Detect which cell encompasses the target text, then output its [x, y] center coordinate. 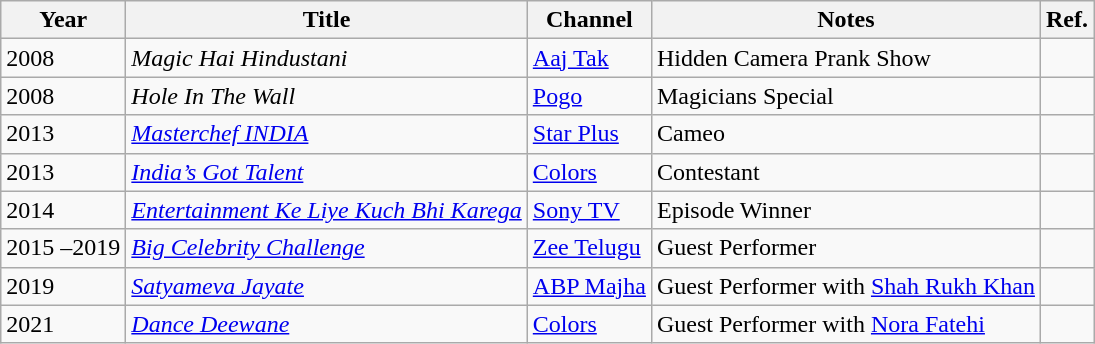
Sony TV [589, 210]
Dance Deewane [326, 324]
Title [326, 20]
Guest Performer [846, 248]
Entertainment Ke Liye Kuch Bhi Karega [326, 210]
Guest Performer with Shah Rukh Khan [846, 286]
2021 [64, 324]
Star Plus [589, 134]
Guest Performer with Nora Fatehi [846, 324]
Hidden Camera Prank Show [846, 58]
Contestant [846, 172]
Magicians Special [846, 96]
Masterchef INDIA [326, 134]
Satyameva Jayate [326, 286]
Episode Winner [846, 210]
Aaj Tak [589, 58]
2015 –2019 [64, 248]
Year [64, 20]
Zee Telugu [589, 248]
Pogo [589, 96]
Ref. [1066, 20]
Channel [589, 20]
2019 [64, 286]
Magic Hai Hindustani [326, 58]
India’s Got Talent [326, 172]
2014 [64, 210]
ABP Majha [589, 286]
Hole In The Wall [326, 96]
Cameo [846, 134]
Big Celebrity Challenge [326, 248]
Notes [846, 20]
